Return the [X, Y] coordinate for the center point of the cell that contains the specified text.  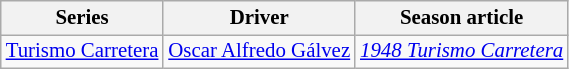
1948 Turismo Carretera [462, 51]
Oscar Alfredo Gálvez [259, 51]
Driver [259, 18]
Season article [462, 18]
Series [82, 18]
Turismo Carretera [82, 51]
